For the text-containing cell, return its midpoint in [x, y] coordinate format. 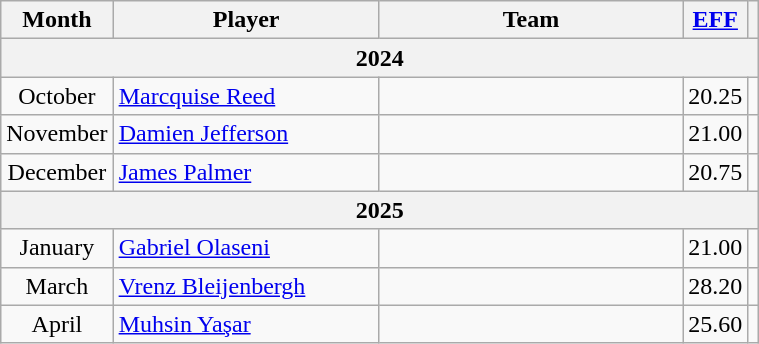
Muhsin Yaşar [246, 324]
28.20 [716, 286]
Marcquise Reed [246, 96]
20.75 [716, 172]
25.60 [716, 324]
Damien Jefferson [246, 134]
2025 [380, 210]
20.25 [716, 96]
October [57, 96]
January [57, 248]
December [57, 172]
Team [531, 20]
Vrenz Bleijenbergh [246, 286]
EFF [716, 20]
April [57, 324]
Gabriel Olaseni [246, 248]
November [57, 134]
2024 [380, 58]
Player [246, 20]
March [57, 286]
James Palmer [246, 172]
Month [57, 20]
